Extract the [x, y] coordinate from the center of the cell holding the provided text.  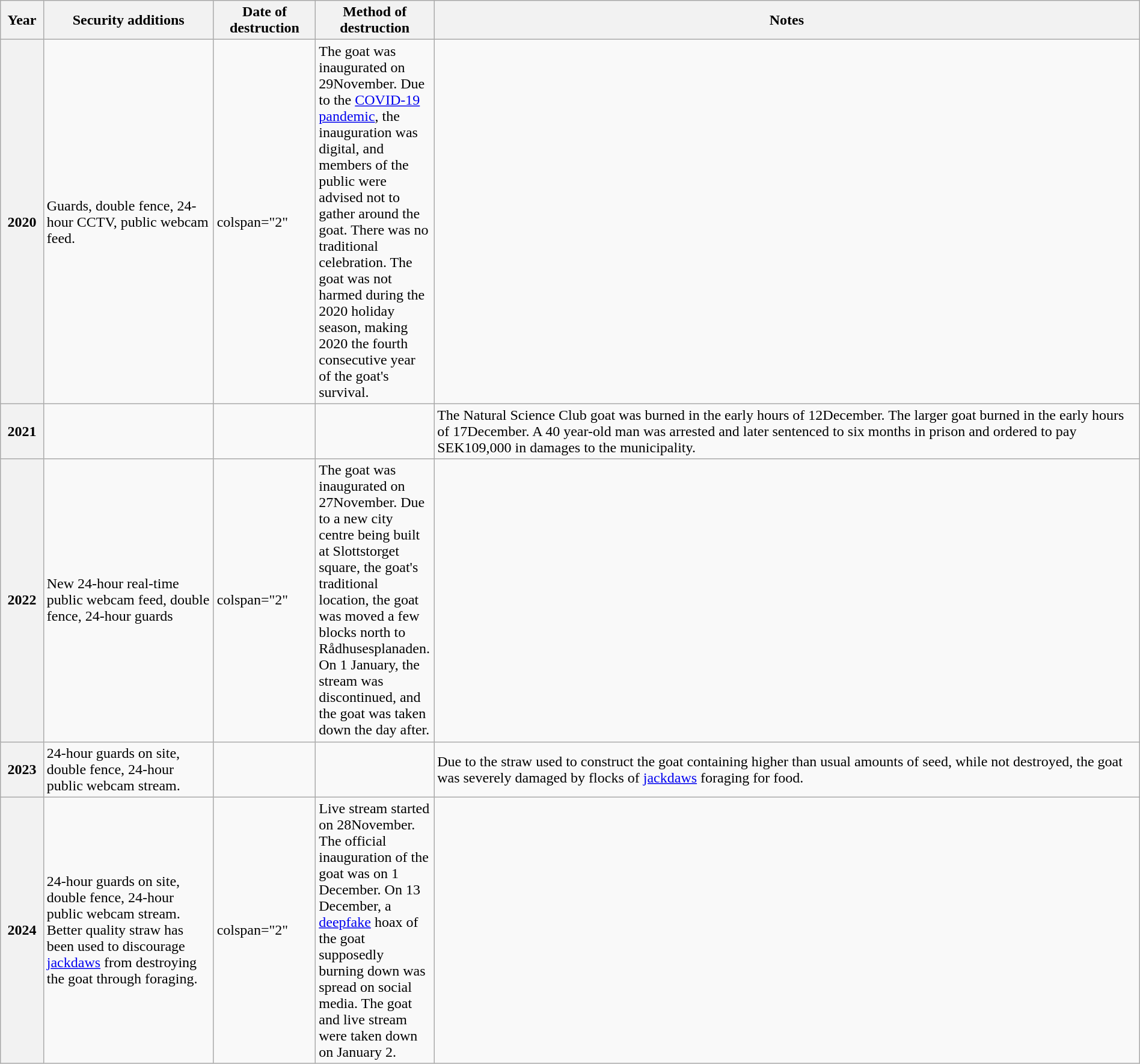
Method of destruction [375, 20]
Date of destruction [265, 20]
2024 [22, 930]
Year [22, 20]
New 24-hour real-time public webcam feed, double fence, 24-hour guards [129, 600]
Notes [787, 20]
Security additions [129, 20]
2020 [22, 221]
24-hour guards on site, double fence, 24-hour public webcam stream. [129, 769]
2023 [22, 769]
2021 [22, 431]
2022 [22, 600]
Guards, double fence, 24-hour CCTV, public webcam feed. [129, 221]
